Find where the given text appears and provide that cell's center as [X, Y] coordinate. 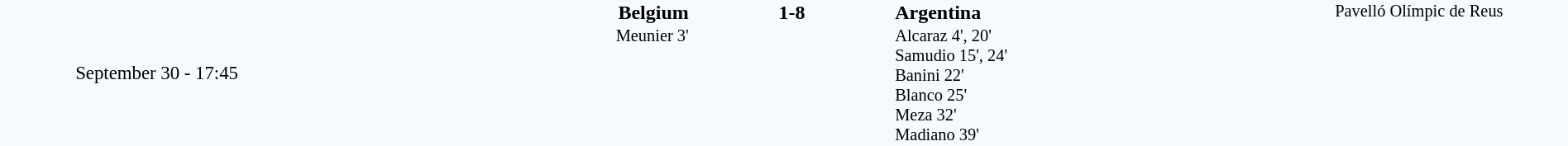
September 30 - 17:45 [157, 73]
1-8 [791, 12]
Pavelló Olímpic de Reus [1419, 73]
Argentina [1082, 12]
Alcaraz 4', 20'Samudio 15', 24'Banini 22'Blanco 25'Meza 32'Madiano 39' [1082, 86]
Belgium [501, 12]
Meunier 3' [501, 86]
